For the text-containing cell, return its midpoint in [x, y] coordinate format. 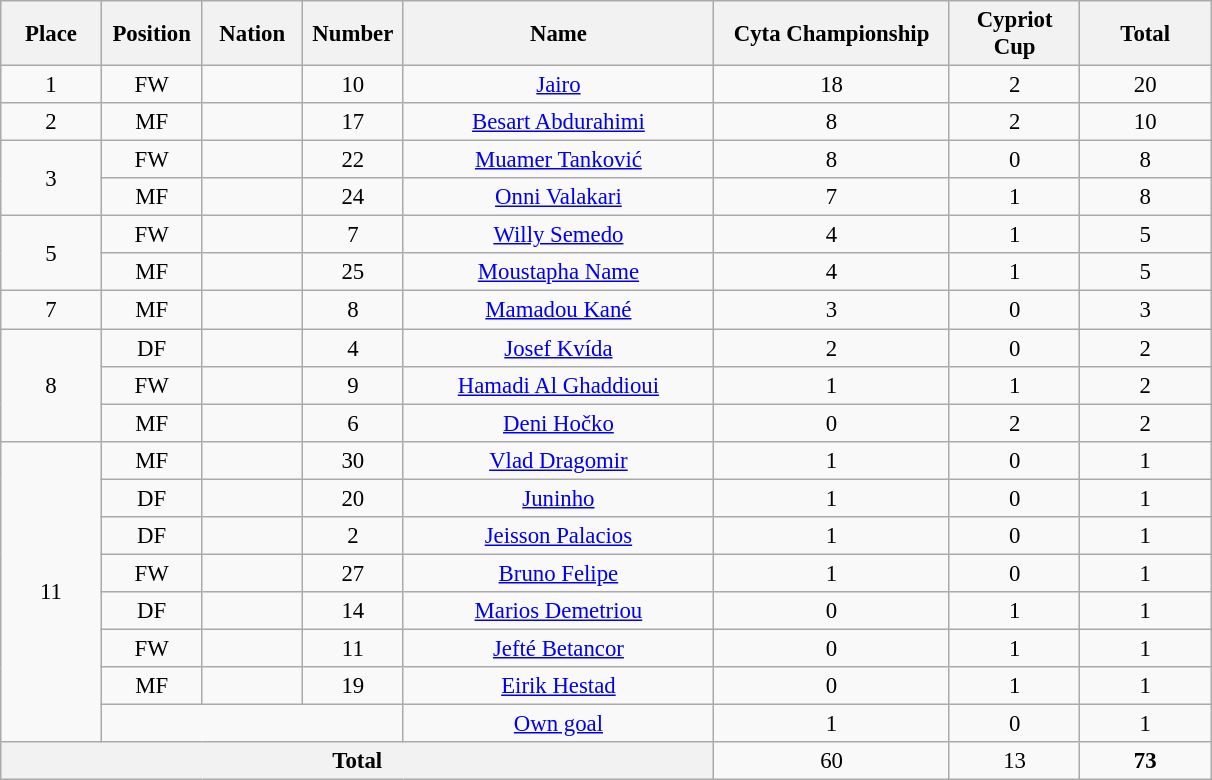
Position [152, 34]
Josef Kvída [558, 348]
Jeisson Palacios [558, 536]
19 [354, 686]
Own goal [558, 724]
13 [1014, 761]
27 [354, 573]
Onni Valakari [558, 197]
Jairo [558, 85]
Moustapha Name [558, 273]
Mamadou Kané [558, 310]
24 [354, 197]
73 [1146, 761]
Name [558, 34]
Cypriot Cup [1014, 34]
Besart Abdurahimi [558, 122]
Jefté Betancor [558, 648]
25 [354, 273]
Muamer Tanković [558, 160]
Marios Demetriou [558, 611]
Hamadi Al Ghaddioui [558, 385]
Cyta Championship [832, 34]
Juninho [558, 498]
Place [52, 34]
17 [354, 122]
60 [832, 761]
Nation [252, 34]
Eirik Hestad [558, 686]
Number [354, 34]
30 [354, 460]
9 [354, 385]
Vlad Dragomir [558, 460]
18 [832, 85]
Deni Hočko [558, 423]
Bruno Felipe [558, 573]
6 [354, 423]
22 [354, 160]
Willy Semedo [558, 235]
14 [354, 611]
